Return the (X, Y) coordinate for the center point of the cell that contains the specified text.  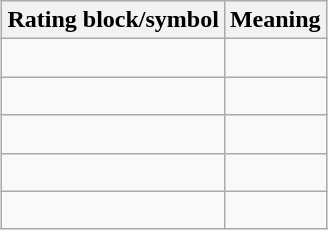
Rating block/symbol (113, 20)
Meaning (275, 20)
